Search for the cell housing the specified text and yield its [X, Y] center coordinate. 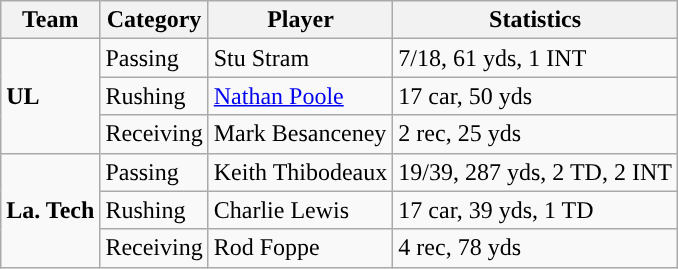
17 car, 39 yds, 1 TD [536, 210]
Keith Thibodeaux [300, 172]
Mark Besanceney [300, 134]
La. Tech [50, 210]
4 rec, 78 yds [536, 248]
2 rec, 25 yds [536, 134]
Charlie Lewis [300, 210]
Team [50, 20]
Rod Foppe [300, 248]
Stu Stram [300, 58]
Player [300, 20]
Statistics [536, 20]
UL [50, 96]
19/39, 287 yds, 2 TD, 2 INT [536, 172]
7/18, 61 yds, 1 INT [536, 58]
Nathan Poole [300, 96]
Category [154, 20]
17 car, 50 yds [536, 96]
